Return (X, Y) of the center of cell containing provided text 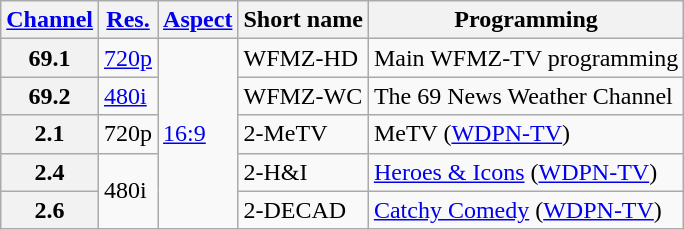
WFMZ-WC (303, 96)
2-H&I (303, 172)
2.6 (50, 210)
Res. (128, 20)
Heroes & Icons (WDPN-TV) (526, 172)
The 69 News Weather Channel (526, 96)
69.2 (50, 96)
Main WFMZ-TV programming (526, 58)
Channel (50, 20)
Aspect (198, 20)
Short name (303, 20)
Catchy Comedy (WDPN-TV) (526, 210)
MeTV (WDPN-TV) (526, 134)
2.4 (50, 172)
16:9 (198, 134)
2.1 (50, 134)
2-DECAD (303, 210)
WFMZ-HD (303, 58)
Programming (526, 20)
2-MeTV (303, 134)
69.1 (50, 58)
